Output the (x, y) coordinate of the center of the cell containing the given text.  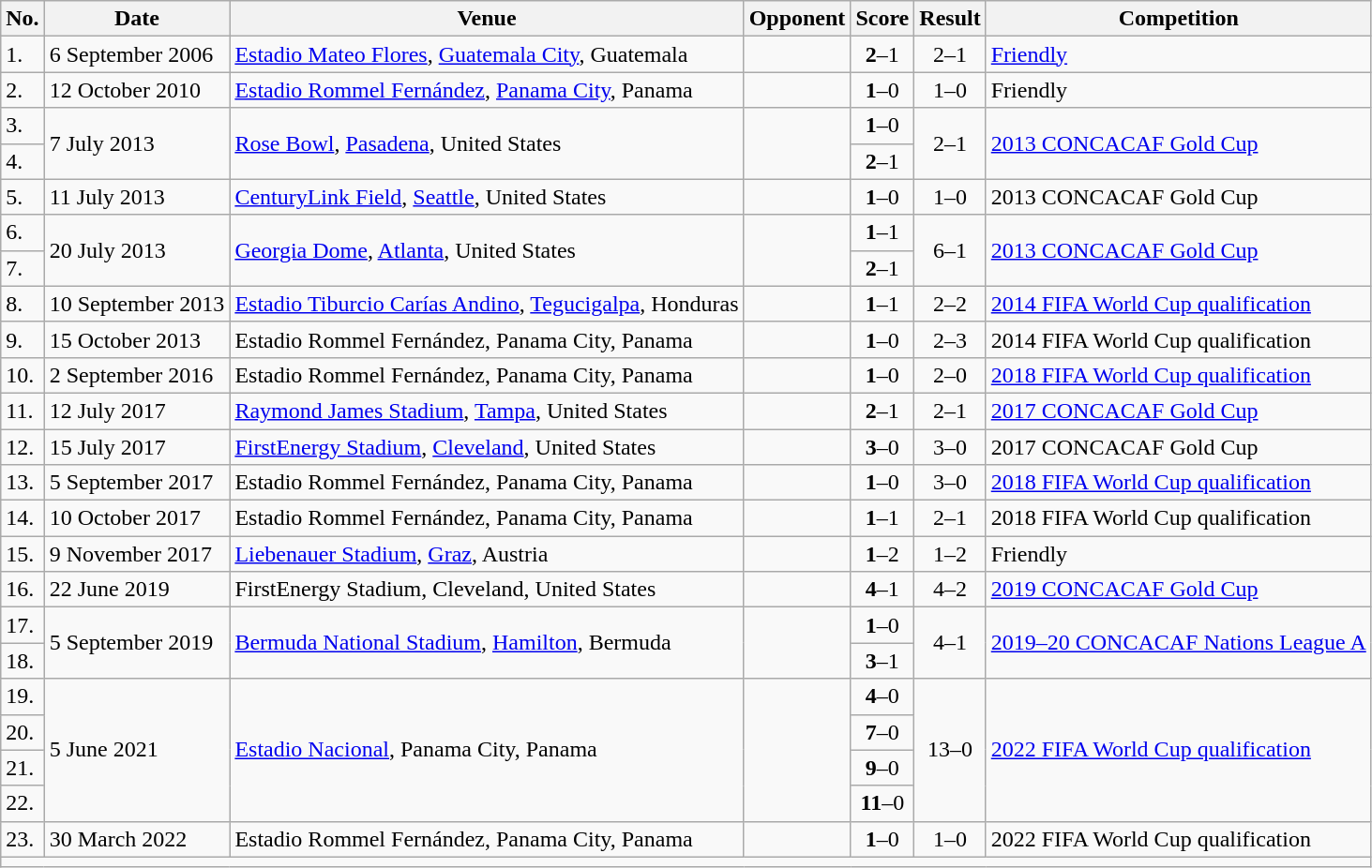
22 June 2019 (137, 590)
17. (23, 625)
9. (23, 339)
15. (23, 554)
2–2 (950, 304)
11–0 (882, 803)
12 July 2017 (137, 411)
30 March 2022 (137, 839)
15 July 2017 (137, 447)
CenturyLink Field, Seattle, United States (487, 197)
19. (23, 696)
20. (23, 732)
6 September 2006 (137, 54)
Opponent (797, 19)
2019–20 CONCACAF Nations League A (1178, 643)
Estadio Mateo Flores, Guatemala City, Guatemala (487, 54)
Result (950, 19)
Georgia Dome, Atlanta, United States (487, 250)
Bermuda National Stadium, Hamilton, Bermuda (487, 643)
9 November 2017 (137, 554)
10 September 2013 (137, 304)
Liebenauer Stadium, Graz, Austria (487, 554)
5 September 2019 (137, 643)
5 September 2017 (137, 483)
13–0 (950, 750)
2 September 2016 (137, 375)
2. (23, 90)
8. (23, 304)
3. (23, 126)
12. (23, 447)
Estadio Tiburcio Carías Andino, Tegucigalpa, Honduras (487, 304)
5. (23, 197)
21. (23, 768)
Estadio Nacional, Panama City, Panama (487, 750)
20 July 2013 (137, 250)
2–0 (950, 375)
Score (882, 19)
22. (23, 803)
No. (23, 19)
3–1 (882, 661)
4–2 (950, 590)
10 October 2017 (137, 518)
16. (23, 590)
4–0 (882, 696)
5 June 2021 (137, 750)
Rose Bowl, Pasadena, United States (487, 143)
7. (23, 268)
Venue (487, 19)
Raymond James Stadium, Tampa, United States (487, 411)
18. (23, 661)
10. (23, 375)
6–1 (950, 250)
Date (137, 19)
9–0 (882, 768)
11. (23, 411)
4. (23, 161)
12 October 2010 (137, 90)
14. (23, 518)
7–0 (882, 732)
23. (23, 839)
2019 CONCACAF Gold Cup (1178, 590)
11 July 2013 (137, 197)
2–3 (950, 339)
1. (23, 54)
13. (23, 483)
6. (23, 232)
Competition (1178, 19)
15 October 2013 (137, 339)
7 July 2013 (137, 143)
